Identify which cell holds the provided text, then report its (X, Y) central coordinate. 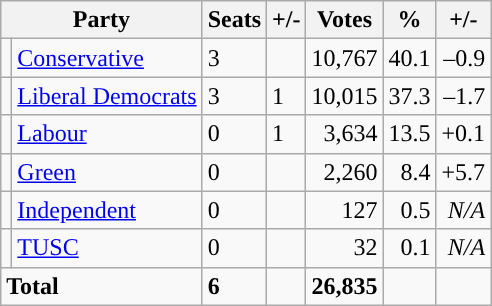
Votes (344, 20)
127 (344, 210)
+5.7 (464, 172)
TUSC (107, 248)
Labour (107, 134)
Seats (234, 20)
% (410, 20)
3,634 (344, 134)
6 (234, 286)
2,260 (344, 172)
Liberal Democrats (107, 96)
–1.7 (464, 96)
+0.1 (464, 134)
0.1 (410, 248)
Independent (107, 210)
10,015 (344, 96)
40.1 (410, 58)
Conservative (107, 58)
13.5 (410, 134)
Green (107, 172)
32 (344, 248)
–0.9 (464, 58)
0.5 (410, 210)
Total (102, 286)
37.3 (410, 96)
10,767 (344, 58)
8.4 (410, 172)
26,835 (344, 286)
Party (102, 20)
